Capture the cell that displays the provided text and extract its (X, Y) central coordinate. 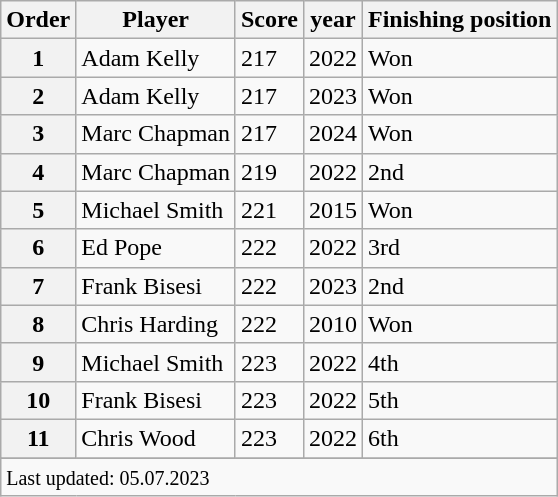
5 (38, 210)
10 (38, 400)
6th (459, 438)
1 (38, 58)
2015 (332, 210)
3rd (459, 248)
219 (269, 172)
4th (459, 362)
Chris Wood (156, 438)
4 (38, 172)
Finishing position (459, 20)
Ed Pope (156, 248)
221 (269, 210)
11 (38, 438)
Player (156, 20)
9 (38, 362)
Score (269, 20)
Last updated: 05.07.2023 (279, 477)
2 (38, 96)
2024 (332, 134)
8 (38, 324)
6 (38, 248)
7 (38, 286)
2010 (332, 324)
5th (459, 400)
Order (38, 20)
year (332, 20)
3 (38, 134)
Chris Harding (156, 324)
